For the text-containing cell, return its midpoint in (x, y) coordinate format. 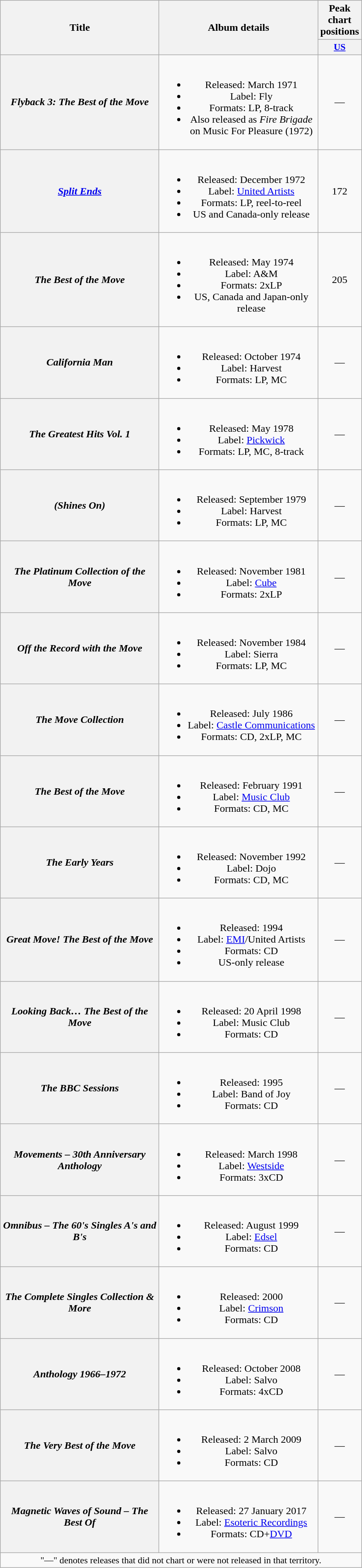
Released: 2000Label: CrimsonFormats: CD (239, 1302)
Released: 27 January 2017Label: Esoteric RecordingsFormats: CD+DVD (239, 1517)
Great Move! The Best of the Move (80, 940)
Split Ends (80, 191)
Released: 1995Label: Band of JoyFormats: CD (239, 1088)
Released: March 1998Label: WestsideFormats: 3xCD (239, 1159)
The Greatest Hits Vol. 1 (80, 434)
Released: 20 April 1998Label: Music ClubFormats: CD (239, 1017)
Released: March 1971Label: FlyFormats: LP, 8-trackAlso released as Fire Brigade on Music For Pleasure (1972) (239, 102)
172 (340, 191)
Released: August 1999Label: EdselFormats: CD (239, 1231)
Anthology 1966–1972 (80, 1374)
The Platinum Collection of the Move (80, 577)
Peak chart positions (340, 20)
Album details (239, 28)
Released: 2 March 2009Label: SalvoFormats: CD (239, 1446)
The Complete Singles Collection & More (80, 1302)
(Shines On) (80, 505)
Released: November 1992Label: DojoFormats: CD, MC (239, 863)
Released: February 1991Label: Music ClubFormats: CD, MC (239, 791)
"—" denotes releases that did not chart or were not released in that territory. (181, 1560)
205 (340, 280)
Released: December 1972Label: United ArtistsFormats: LP, reel-to-reelUS and Canada-only release (239, 191)
The Very Best of the Move (80, 1446)
Released: May 1974Label: A&MFormats: 2xLPUS, Canada and Japan-only release (239, 280)
The BBC Sessions (80, 1088)
Released: November 1984Label: SierraFormats: LP, MC (239, 648)
Released: 1994Label: EMI/United ArtistsFormats: CDUS-only release (239, 940)
Movements – 30th Anniversary Anthology (80, 1159)
Flyback 3: The Best of the Move (80, 102)
Magnetic Waves of Sound – The Best Of (80, 1517)
Released: October 1974Label: HarvestFormats: LP, MC (239, 363)
Released: May 1978Label: PickwickFormats: LP, MC, 8-track (239, 434)
The Move Collection (80, 720)
Looking Back… The Best of the Move (80, 1017)
Released: July 1986Label: Castle CommunicationsFormats: CD, 2xLP, MC (239, 720)
US (340, 47)
The Early Years (80, 863)
Released: October 2008Label: SalvoFormats: 4xCD (239, 1374)
Released: September 1979Label: HarvestFormats: LP, MC (239, 505)
Omnibus – The 60's Singles A's and B's (80, 1231)
California Man (80, 363)
Released: November 1981Label: CubeFormats: 2xLP (239, 577)
Title (80, 28)
Off the Record with the Move (80, 648)
